Find where the given text appears and provide that cell's center as (X, Y) coordinate. 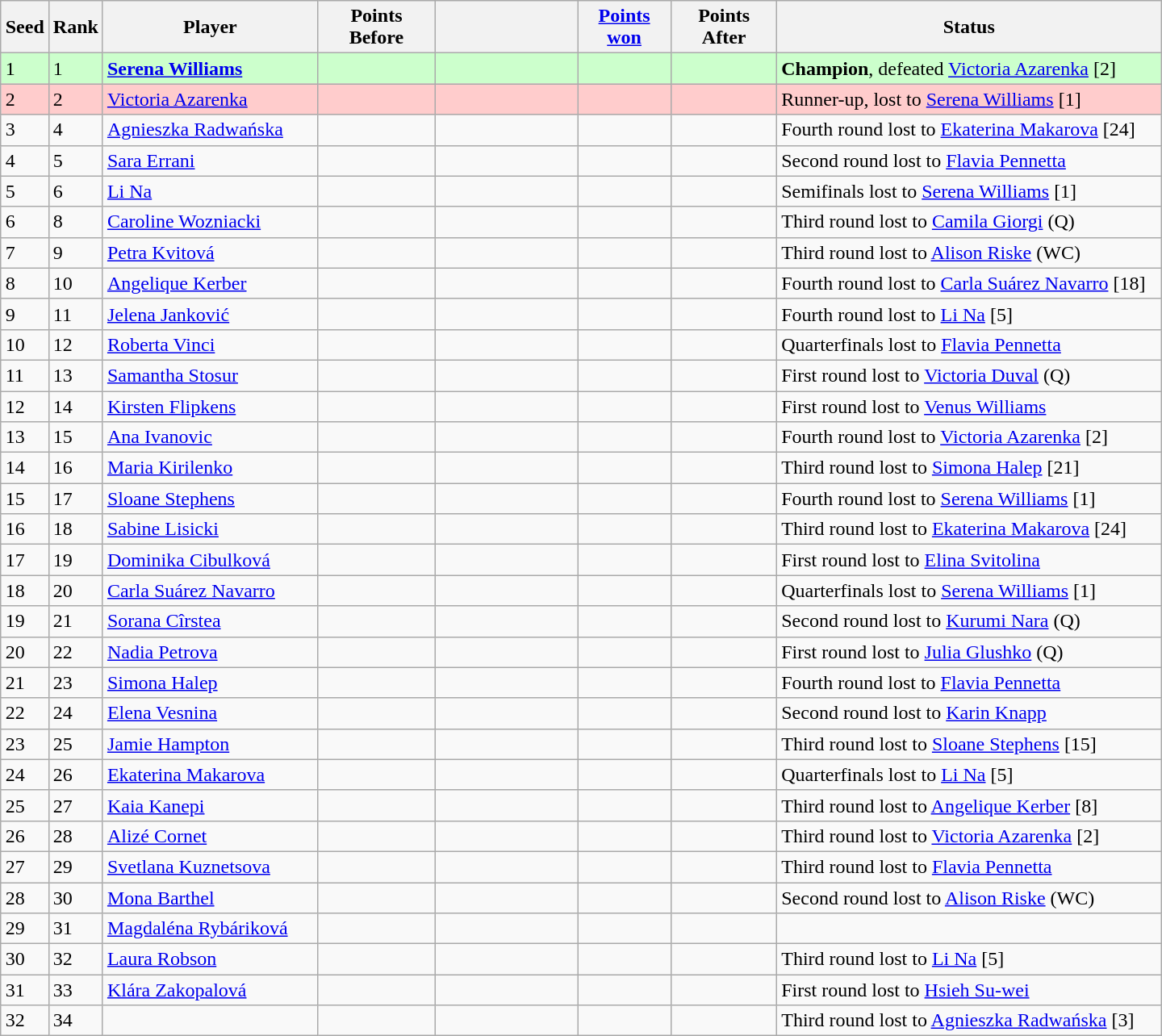
First round lost to Victoria Duval (Q) (969, 375)
Victoria Azarenka (210, 99)
Elena Vesnina (210, 713)
Ekaterina Makarova (210, 775)
Third round lost to Agnieszka Radwańska [3] (969, 1021)
Magdaléna Rybáriková (210, 929)
Caroline Wozniacki (210, 222)
Third round lost to Flavia Pennetta (969, 867)
Li Na (210, 191)
Sara Errani (210, 161)
Champion, defeated Victoria Azarenka [2] (969, 69)
Simona Halep (210, 683)
First round lost to Venus Williams (969, 406)
Samantha Stosur (210, 375)
7 (24, 253)
Kirsten Flipkens (210, 406)
Sabine Lisicki (210, 529)
Roberta Vinci (210, 345)
Rank (76, 27)
Points After (725, 27)
Points Before (376, 27)
Jamie Hampton (210, 744)
33 (76, 990)
Angelique Kerber (210, 283)
Petra Kvitová (210, 253)
3 (24, 130)
Third round lost to Victoria Azarenka [2] (969, 836)
34 (76, 1021)
Fourth round lost to Serena Williams [1] (969, 499)
Status (969, 27)
Second round lost to Flavia Pennetta (969, 161)
First round lost to Julia Glushko (Q) (969, 652)
Serena Williams (210, 69)
Third round lost to Sloane Stephens [15] (969, 744)
Player (210, 27)
Agnieszka Radwańska (210, 130)
Points won (625, 27)
Seed (24, 27)
Third round lost to Li Na [5] (969, 959)
Kaia Kanepi (210, 805)
Quarterfinals lost to Li Na [5] (969, 775)
Maria Kirilenko (210, 468)
Quarterfinals lost to Serena Williams [1] (969, 591)
Sorana Cîrstea (210, 621)
Ana Ivanovic (210, 437)
Second round lost to Kurumi Nara (Q) (969, 621)
Jelena Janković (210, 314)
Fourth round lost to Carla Suárez Navarro [18] (969, 283)
Third round lost to Camila Giorgi (Q) (969, 222)
Second round lost to Karin Knapp (969, 713)
Laura Robson (210, 959)
Nadia Petrova (210, 652)
Third round lost to Simona Halep [21] (969, 468)
Quarterfinals lost to Flavia Pennetta (969, 345)
Fourth round lost to Victoria Azarenka [2] (969, 437)
Klára Zakopalová (210, 990)
Fourth round lost to Flavia Pennetta (969, 683)
Alizé Cornet (210, 836)
Dominika Cibulková (210, 560)
Semifinals lost to Serena Williams [1] (969, 191)
Fourth round lost to Li Na [5] (969, 314)
First round lost to Elina Svitolina (969, 560)
First round lost to Hsieh Su-wei (969, 990)
Third round lost to Angelique Kerber [8] (969, 805)
Runner-up, lost to Serena Williams [1] (969, 99)
Fourth round lost to Ekaterina Makarova [24] (969, 130)
Third round lost to Ekaterina Makarova [24] (969, 529)
Mona Barthel (210, 898)
Sloane Stephens (210, 499)
Third round lost to Alison Riske (WC) (969, 253)
Second round lost to Alison Riske (WC) (969, 898)
Carla Suárez Navarro (210, 591)
Svetlana Kuznetsova (210, 867)
